For the text-containing cell, return its midpoint in [x, y] coordinate format. 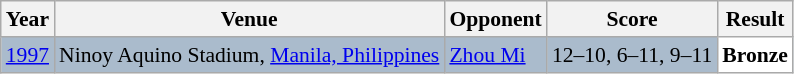
Result [755, 19]
Year [28, 19]
Ninoy Aquino Stadium, Manila, Philippines [249, 55]
Score [632, 19]
Bronze [755, 55]
Opponent [496, 19]
Venue [249, 19]
12–10, 6–11, 9–11 [632, 55]
1997 [28, 55]
Zhou Mi [496, 55]
